Locate the cell with the specified text and output its [x, y] center coordinate. 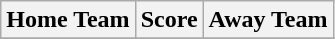
Home Team [68, 20]
Score [169, 20]
Away Team [268, 20]
